Extract the [x, y] coordinate from the center of the cell holding the provided text.  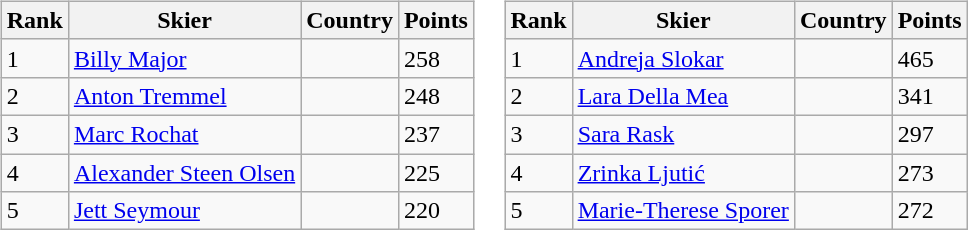
258 [436, 58]
297 [930, 134]
237 [436, 134]
Sara Rask [683, 134]
273 [930, 173]
341 [930, 96]
225 [436, 173]
Jett Seymour [184, 211]
465 [930, 58]
Andreja Slokar [683, 58]
Lara Della Mea [683, 96]
Marc Rochat [184, 134]
248 [436, 96]
Alexander Steen Olsen [184, 173]
Billy Major [184, 58]
272 [930, 211]
Marie-Therese Sporer [683, 211]
Zrinka Ljutić [683, 173]
Anton Tremmel [184, 96]
220 [436, 211]
